Provide the [x, y] coordinate of the cell's center where the given text is located.  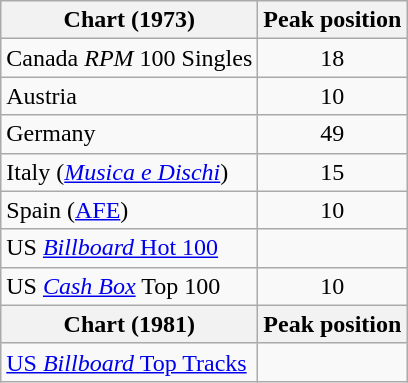
Austria [130, 96]
US Billboard Top Tracks [130, 362]
Chart (1973) [130, 20]
49 [332, 134]
US Cash Box Top 100 [130, 286]
Canada RPM 100 Singles [130, 58]
18 [332, 58]
15 [332, 172]
Chart (1981) [130, 324]
US Billboard Hot 100 [130, 248]
Italy (Musica e Dischi) [130, 172]
Germany [130, 134]
Spain (AFE) [130, 210]
